Return the (X, Y) coordinate for the center point of the cell that contains the specified text.  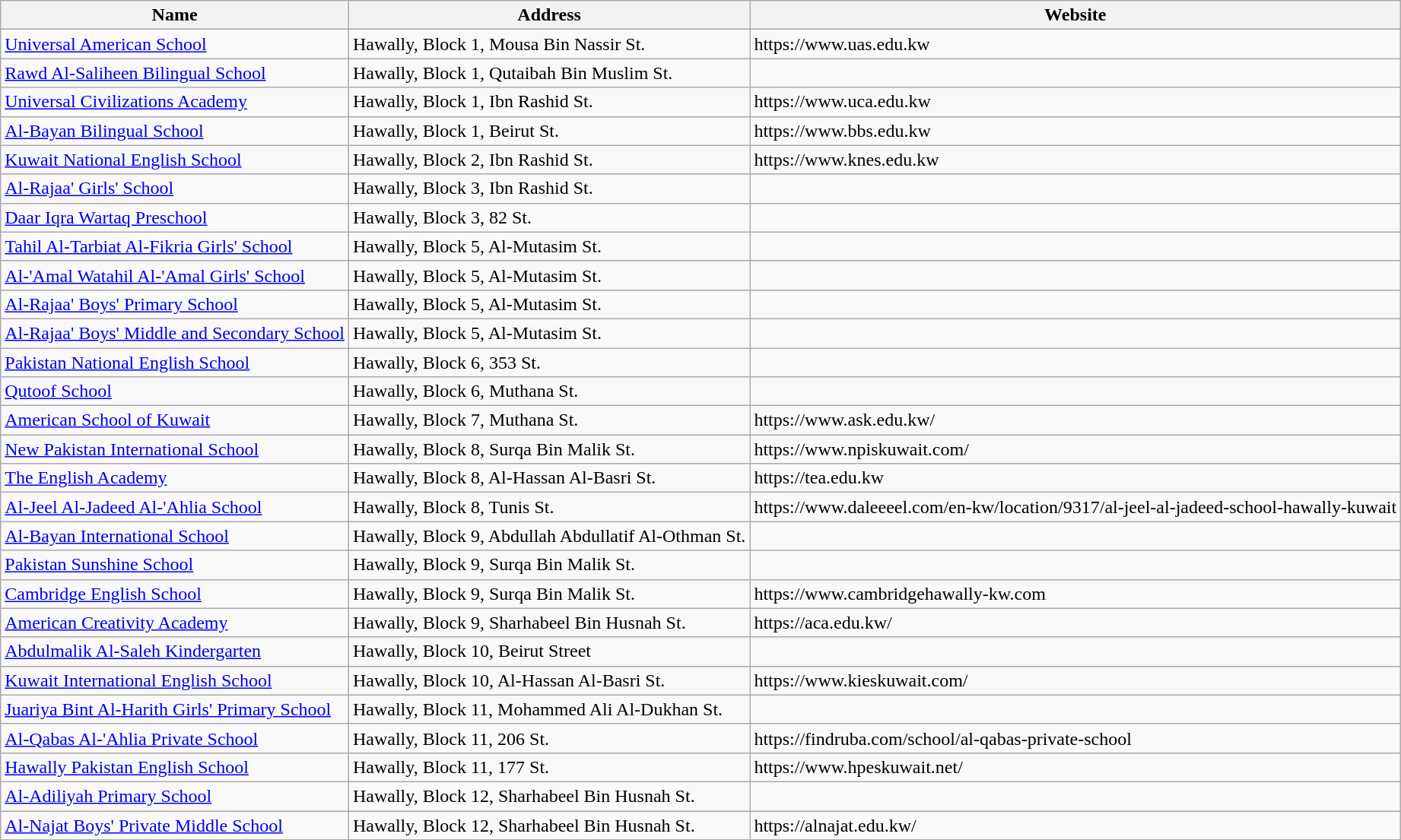
https://tea.edu.kw (1075, 478)
American School of Kuwait (175, 420)
Al-Qabas Al-'Ahlia Private School (175, 738)
Hawally, Block 1, Qutaibah Bin Muslim St. (549, 73)
Hawally, Block 11, 206 St. (549, 738)
https://www.uca.edu.kw (1075, 102)
Pakistan National English School (175, 363)
Name (175, 15)
Hawally, Block 9, Abdullah Abdullatif Al-Othman St. (549, 536)
https://www.uas.edu.kw (1075, 44)
Hawally, Block 8, Surqa Bin Malik St. (549, 449)
https://www.knes.edu.kw (1075, 160)
https://www.daleeeel.com/en-kw/location/9317/al-jeel-al-jadeed-school-hawally-kuwait (1075, 507)
Hawally, Block 10, Al-Hassan Al-Basri St. (549, 680)
Al-Bayan International School (175, 536)
Hawally, Block 6, Muthana St. (549, 391)
https://www.cambridgehawally-kw.com (1075, 594)
Hawally, Block 2, Ibn Rashid St. (549, 160)
Universal Civilizations Academy (175, 102)
Al-Rajaa' Boys' Primary School (175, 304)
American Creativity Academy (175, 623)
Hawally, Block 7, Muthana St. (549, 420)
Hawally, Block 8, Tunis St. (549, 507)
Hawally, Block 8, Al-Hassan Al-Basri St. (549, 478)
Abdulmalik Al-Saleh Kindergarten (175, 651)
The English Academy (175, 478)
Cambridge English School (175, 594)
Website (1075, 15)
https://www.hpeskuwait.net/ (1075, 767)
Rawd Al-Saliheen Bilingual School (175, 73)
https://aca.edu.kw/ (1075, 623)
Hawally, Block 11, 177 St. (549, 767)
https://www.ask.edu.kw/ (1075, 420)
https://www.bbs.edu.kw (1075, 131)
Hawally, Block 1, Ibn Rashid St. (549, 102)
Pakistan Sunshine School (175, 565)
Hawally, Block 3, Ibn Rashid St. (549, 189)
Kuwait International English School (175, 680)
https://findruba.com/school/al-qabas-private-school (1075, 738)
Hawally, Block 11, Mohammed Ali Al-Dukhan St. (549, 709)
Universal American School (175, 44)
Hawally, Block 9, Sharhabeel Bin Husnah St. (549, 623)
Hawally, Block 1, Beirut St. (549, 131)
Qutoof School (175, 391)
https://alnajat.edu.kw/ (1075, 825)
Daar Iqra Wartaq Preschool (175, 217)
https://www.kieskuwait.com/ (1075, 680)
Al-'Amal Watahil Al-'Amal Girls' School (175, 275)
Kuwait National English School (175, 160)
Hawally, Block 10, Beirut Street (549, 651)
Address (549, 15)
New Pakistan International School (175, 449)
Al-Bayan Bilingual School (175, 131)
Al-Jeel Al-Jadeed Al-'Ahlia School (175, 507)
Al-Adiliyah Primary School (175, 796)
Hawally, Block 1, Mousa Bin Nassir St. (549, 44)
Al-Rajaa' Girls' School (175, 189)
Juariya Bint Al-Harith Girls' Primary School (175, 709)
https://www.npiskuwait.com/ (1075, 449)
Al-Rajaa' Boys' Middle and Secondary School (175, 333)
Al-Najat Boys' Private Middle School (175, 825)
Hawally, Block 3, 82 St. (549, 217)
Hawally Pakistan English School (175, 767)
Tahil Al-Tarbiat Al-Fikria Girls' School (175, 246)
Hawally, Block 6, 353 St. (549, 363)
